From the cell containing the given text, extract its center point as [X, Y] coordinate. 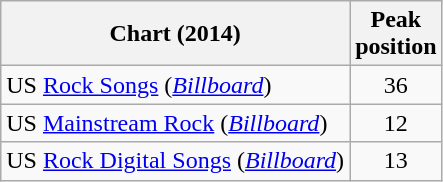
US Rock Songs (Billboard) [176, 85]
13 [396, 161]
US Rock Digital Songs (Billboard) [176, 161]
Chart (2014) [176, 34]
36 [396, 85]
Peakposition [396, 34]
US Mainstream Rock (Billboard) [176, 123]
12 [396, 123]
